From the cell containing the given text, extract its center point as [x, y] coordinate. 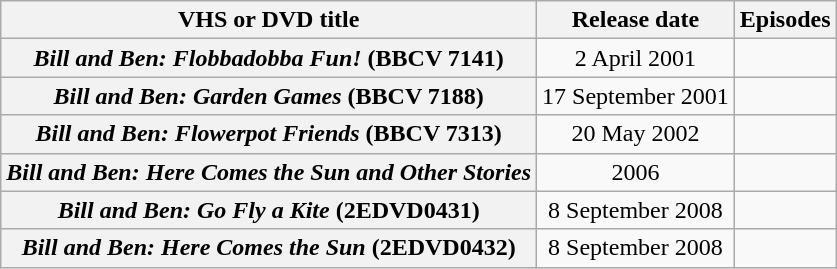
VHS or DVD title [269, 20]
Bill and Ben: Flobbadobba Fun! (BBCV 7141) [269, 58]
Bill and Ben: Go Fly a Kite (2EDVD0431) [269, 210]
20 May 2002 [636, 134]
Bill and Ben: Here Comes the Sun (2EDVD0432) [269, 248]
2006 [636, 172]
Bill and Ben: Flowerpot Friends (BBCV 7313) [269, 134]
Bill and Ben: Here Comes the Sun and Other Stories [269, 172]
Bill and Ben: Garden Games (BBCV 7188) [269, 96]
17 September 2001 [636, 96]
Episodes [785, 20]
Release date [636, 20]
2 April 2001 [636, 58]
